Return the [x, y] coordinate for the center point of the cell that contains the specified text.  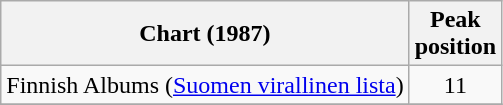
Peakposition [455, 34]
Finnish Albums (Suomen virallinen lista) [205, 85]
11 [455, 85]
Chart (1987) [205, 34]
